Extract the [x, y] coordinate from the center of the cell holding the provided text.  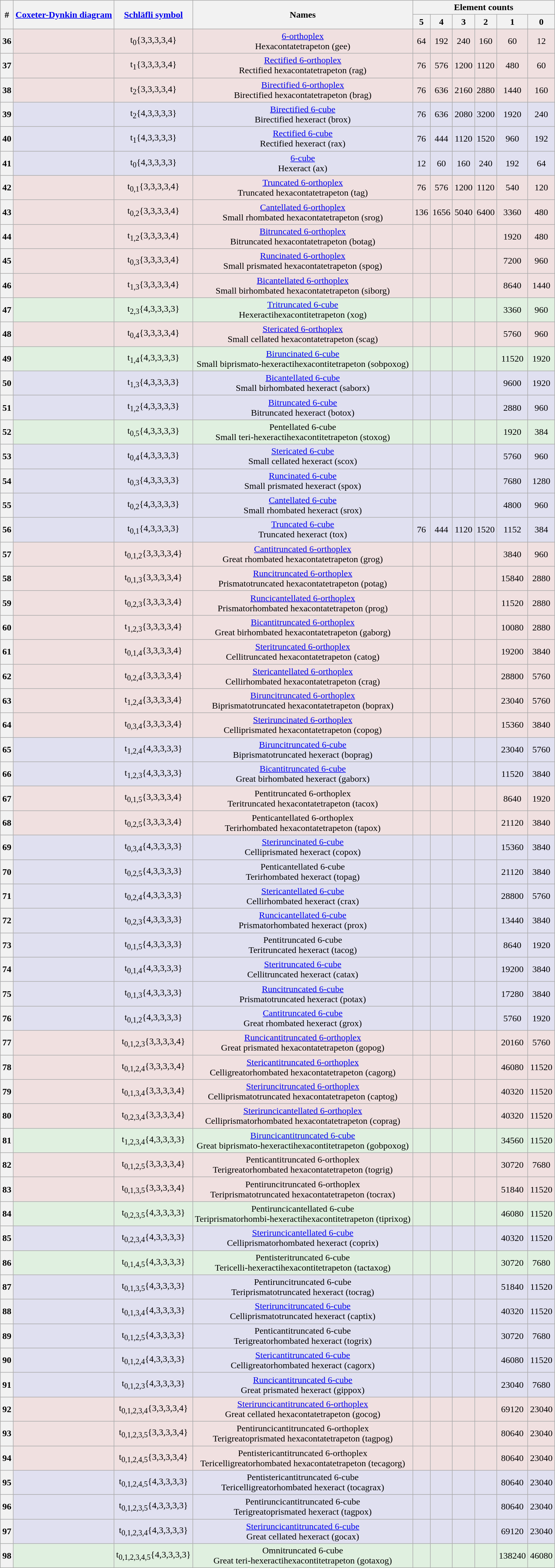
98 [7, 1556]
t0{3,3,3,3,4} [153, 41]
t1,3{3,3,3,3,4} [153, 285]
Steritruncated 6-cubeCellitruncated hexeract (catax) [303, 969]
3 [464, 22]
Steriruncitruncated 6-orthoplexCelliprismatotruncated hexacontatetrapeton (captog) [303, 1092]
2160 [464, 90]
47 [7, 310]
Steritruncated 6-orthoplexCellitruncated hexacontatetrapeton (catog) [303, 652]
1 [513, 22]
Stericantellated 6-orthoplexCellirhombated hexacontatetrapeton (crag) [303, 676]
74 [7, 969]
36 [7, 41]
55 [7, 505]
t0,1,4{4,3,3,3,3} [153, 969]
97 [7, 1531]
4800 [513, 505]
Birectified 6-cubeBirectified hexeract (brox) [303, 114]
Truncated 6-orthoplexTruncated hexacontatetrapeton (tag) [303, 188]
6-orthoplexHexacontatetrapeton (gee) [303, 41]
t1,4{4,3,3,3,3} [153, 359]
t0,1,3,5{3,3,3,3,4} [153, 1190]
53 [7, 457]
Steriruncicantitruncated 6-orthoplexGreat cellated hexacontatetrapeton (gocog) [303, 1409]
136 [422, 212]
39 [7, 114]
63 [7, 701]
Pentitruncated 6-orthoplexTeritruncated hexacontatetrapeton (tacox) [303, 798]
Stericantellated 6-cubeCellirhombated hexeract (crax) [303, 896]
t0,2{4,3,3,3,3} [153, 505]
t0,1,3{4,3,3,3,3} [153, 994]
58 [7, 578]
t0,1,3{3,3,3,3,4} [153, 578]
t1,2{3,3,3,3,4} [153, 237]
Rectified 6-cubeRectified hexeract (rax) [303, 139]
Runcicantellated 6-orthoplexPrismatorhombated hexacontatetrapeton (prog) [303, 603]
t0,2,4{4,3,3,3,3} [153, 896]
Steriruncitruncated 6-cubeCelliprismatotruncated hexeract (captix) [303, 1311]
Truncated 6-cubeTruncated hexeract (tox) [303, 529]
t1,2{4,3,3,3,3} [153, 408]
37 [7, 65]
43 [7, 212]
72 [7, 921]
Pentistericantitruncated 6-cubeTericelligreatorhombated hexeract (tocagrax) [303, 1482]
65 [7, 749]
71 [7, 896]
t0,1,3,4{3,3,3,3,4} [153, 1092]
87 [7, 1287]
t0,1,2,4,5{4,3,3,3,3} [153, 1482]
t1,2,3,4{4,3,3,3,3} [153, 1141]
t0,1,4{3,3,3,3,4} [153, 652]
17280 [513, 994]
t0,1,2,3,4,5{4,3,3,3,3} [153, 1556]
Birectified 6-orthoplexBirectified hexacontatetrapeton (brag) [303, 90]
t0{4,3,3,3,3} [153, 163]
56 [7, 529]
t0,1,2{3,3,3,3,4} [153, 554]
Biruncitruncated 6-cubeBiprismatotruncated hexeract (boprag) [303, 749]
Cantellated 6-orthoplexSmall rhombated hexacontatetrapeton (srog) [303, 212]
Pentiruncitruncated 6-cubeTeriprismatotruncated hexeract (tocrag) [303, 1287]
t2,3{4,3,3,3,3} [153, 310]
2080 [464, 114]
73 [7, 945]
t0,1,2,4{3,3,3,3,4} [153, 1067]
138240 [513, 1556]
40 [7, 139]
Pentiruncitruncated 6-orthoplexTeriprismatotruncated hexacontatetrapeton (tocrax) [303, 1190]
0 [541, 22]
t0,1,2,3{3,3,3,3,4} [153, 1042]
t0,1,2{4,3,3,3,3} [153, 1018]
t0,1,2,3{4,3,3,3,3} [153, 1385]
Coxeter-Dynkin diagram [64, 15]
Schläfli symbol [153, 15]
Biruncinated 6-cubeSmall biprismato-hexeractihexacontitetrapeton (sobpoxog) [303, 359]
t0,1,2,3,5{3,3,3,3,4} [153, 1434]
t0,2,5{4,3,3,3,3} [153, 872]
t0,1{4,3,3,3,3} [153, 529]
Names [303, 15]
Element counts [484, 8]
t0,2,3,4{3,3,3,3,4} [153, 1116]
57 [7, 554]
Penticantellated 6-orthoplexTerirhombated hexacontatetrapeton (tapox) [303, 823]
Pentiruncicantellated 6-cubeTeriprismatorhombi-hexeractihexacontitetrapeton (tiprixog) [303, 1214]
120 [541, 188]
t0,1,4,5{4,3,3,3,3} [153, 1262]
Pentellated 6-cubeSmall teri-hexeractihexacontitetrapeton (stoxog) [303, 432]
Runcicantitruncated 6-orthoplexGreat prismated hexacontatetrapeton (gopog) [303, 1042]
81 [7, 1141]
6400 [486, 212]
t0,1,2,5{4,3,3,3,3} [153, 1336]
t0,4{3,3,3,3,4} [153, 334]
3200 [486, 114]
Bicantellated 6-orthoplexSmall birhombated hexacontatetrapeton (siborg) [303, 285]
Pentiruncicantitruncated 6-orthoplexTerigreatoprismated hexacontatetrapeton (tagpog) [303, 1434]
34560 [513, 1141]
Steriruncicantellated 6-cubeCelliprismatorhombated hexeract (coprix) [303, 1238]
1152 [513, 529]
Rectified 6-orthoplexRectified hexacontatetrapeton (rag) [303, 65]
t0,1,2,3,4{4,3,3,3,3} [153, 1531]
t0,1,5{4,3,3,3,3} [153, 945]
Bicantitruncated 6-cubeGreat birhombated hexeract (gaborx) [303, 774]
Stericated 6-orthoplexSmall cellated hexacontatetrapeton (scag) [303, 334]
Bitruncated 6-orthoplexBitruncated hexacontatetrapeton (botag) [303, 237]
# [7, 15]
86 [7, 1262]
t0,3{3,3,3,3,4} [153, 261]
2 [486, 22]
66 [7, 774]
7200 [513, 261]
41 [7, 163]
Runcicantellated 6-cubePrismatorhombated hexeract (prox) [303, 921]
50 [7, 383]
92 [7, 1409]
t2{4,3,3,3,3} [153, 114]
69 [7, 847]
Bicantellated 6-cubeSmall birhombated hexeract (saborx) [303, 383]
5040 [464, 212]
Penticantitruncated 6-cubeTerigreatorhombated hexeract (togrix) [303, 1336]
1656 [441, 212]
Stericantitruncated 6-orthoplexCelligreatorhombated hexacontatetrapeton (cagorg) [303, 1067]
82 [7, 1165]
85 [7, 1238]
83 [7, 1190]
t0,2,5{3,3,3,3,4} [153, 823]
Stericantitruncated 6-cubeCelligreatorhombated hexeract (cagorx) [303, 1360]
Omnitruncated 6-cubeGreat teri-hexeractihexacontitetrapeton (gotaxog) [303, 1556]
t0,1,2,5{3,3,3,3,4} [153, 1165]
Cantitruncated 6-cubeGreat rhombated hexeract (grox) [303, 1018]
Tritruncated 6-cubeHexeractihexacontitetrapeton (xog) [303, 310]
89 [7, 1336]
Cantitruncated 6-orthoplexGreat rhombated hexacontatetrapeton (grog) [303, 554]
540 [513, 188]
t1{3,3,3,3,4} [153, 65]
48 [7, 334]
93 [7, 1434]
t0,1,5{3,3,3,3,4} [153, 798]
13440 [513, 921]
t0,1,2,4,5{3,3,3,3,4} [153, 1458]
20160 [513, 1042]
5 [422, 22]
Biruncicantitruncated 6-cubeGreat biprismato-hexeractihexacontitetrapeton (gobpoxog) [303, 1141]
84 [7, 1214]
t0,2,3{4,3,3,3,3} [153, 921]
t0,1,2,3,4{3,3,3,3,4} [153, 1409]
t0,3{4,3,3,3,3} [153, 481]
45 [7, 261]
Steriruncicantellated 6-orthoplexCelliprismatorhombated hexacontatetrapeton (coprag) [303, 1116]
Biruncitruncated 6-orthoplexBiprismatotruncated hexacontatetrapeton (boprax) [303, 701]
Cantellated 6-cubeSmall rhombated hexeract (srox) [303, 505]
Pentitruncated 6-cubeTeritruncated hexeract (tacog) [303, 945]
90 [7, 1360]
1280 [541, 481]
10080 [513, 627]
t0,3,4{3,3,3,3,4} [153, 725]
44 [7, 237]
77 [7, 1042]
4 [441, 22]
t1,2,4{4,3,3,3,3} [153, 749]
51 [7, 408]
t1,2,3{3,3,3,3,4} [153, 627]
Runcinated 6-cubeSmall prismated hexeract (spox) [303, 481]
38 [7, 90]
t0,5{4,3,3,3,3} [153, 432]
t0,1,2,3,5{4,3,3,3,3} [153, 1507]
t2{3,3,3,3,4} [153, 90]
t0,2,4{3,3,3,3,4} [153, 676]
Stericated 6-cubeSmall cellated hexeract (scox) [303, 457]
49 [7, 359]
t0,1,3,5{4,3,3,3,3} [153, 1287]
61 [7, 652]
t1,3{4,3,3,3,3} [153, 383]
62 [7, 676]
70 [7, 872]
95 [7, 1482]
75 [7, 994]
78 [7, 1067]
Penticantitruncated 6-orthoplexTerigreatorhombated hexacontatetrapeton (togrig) [303, 1165]
t0,3,4{4,3,3,3,3} [153, 847]
68 [7, 823]
t0,4{4,3,3,3,3} [153, 457]
Pentiruncicantitruncated 6-cubeTerigreatoprismated hexeract (tagpox) [303, 1507]
Steriruncinated 6-orthoplexCelliprismated hexacontatetrapeton (copog) [303, 725]
80 [7, 1116]
Runcitruncated 6-orthoplexPrismatotruncated hexacontatetrapeton (potag) [303, 578]
t1{4,3,3,3,3} [153, 139]
Steriruncicantitruncated 6-cubeGreat cellated hexeract (gocax) [303, 1531]
t0,2,3{3,3,3,3,4} [153, 603]
t0,2,3,4{4,3,3,3,3} [153, 1238]
Penticantellated 6-cubeTerirhombated hexeract (topag) [303, 872]
54 [7, 481]
6-cubeHexeract (ax) [303, 163]
46 [7, 285]
t0,2,3,5{4,3,3,3,3} [153, 1214]
9600 [513, 383]
88 [7, 1311]
Bicantitruncated 6-orthoplexGreat birhombated hexacontatetrapeton (gaborg) [303, 627]
t0,2{3,3,3,3,4} [153, 212]
Runcitruncated 6-cubePrismatotruncated hexeract (potax) [303, 994]
t0,1,3,4{4,3,3,3,3} [153, 1311]
t1,2,3{4,3,3,3,3} [153, 774]
67 [7, 798]
52 [7, 432]
Runcicantitruncated 6-cubeGreat prismated hexeract (gippox) [303, 1385]
79 [7, 1092]
59 [7, 603]
Pentisteritruncated 6-cubeTericelli-hexeractihexacontitetrapeton (tactaxog) [303, 1262]
96 [7, 1507]
91 [7, 1385]
Bitruncated 6-cubeBitruncated hexeract (botox) [303, 408]
t1,2,4{3,3,3,3,4} [153, 701]
Runcinated 6-orthoplexSmall prismated hexacontatetrapeton (spog) [303, 261]
t0,1,2,4{4,3,3,3,3} [153, 1360]
42 [7, 188]
Steriruncinated 6-cubeCelliprismated hexeract (copox) [303, 847]
15840 [513, 578]
94 [7, 1458]
Pentistericantitruncated 6-orthoplexTericelligreatorhombated hexacontatetrapeton (tecagorg) [303, 1458]
t0,1{3,3,3,3,4} [153, 188]
